Provide the (X, Y) coordinate of the cell's center where the given text is located.  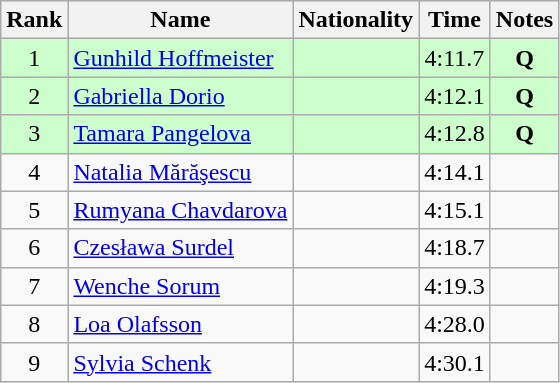
Nationality (356, 20)
4:15.1 (455, 210)
6 (34, 248)
Loa Olafsson (180, 324)
Tamara Pangelova (180, 134)
1 (34, 58)
Sylvia Schenk (180, 362)
4:30.1 (455, 362)
4:11.7 (455, 58)
Czesława Surdel (180, 248)
3 (34, 134)
4 (34, 172)
Name (180, 20)
9 (34, 362)
7 (34, 286)
4:12.1 (455, 96)
8 (34, 324)
4:14.1 (455, 172)
Gabriella Dorio (180, 96)
Notes (524, 20)
4:19.3 (455, 286)
4:12.8 (455, 134)
5 (34, 210)
2 (34, 96)
Wenche Sorum (180, 286)
4:28.0 (455, 324)
Rank (34, 20)
Gunhild Hoffmeister (180, 58)
Natalia Mărăşescu (180, 172)
4:18.7 (455, 248)
Rumyana Chavdarova (180, 210)
Time (455, 20)
